Scan for the cell matching the given text and deliver its (x, y) coordinate at center. 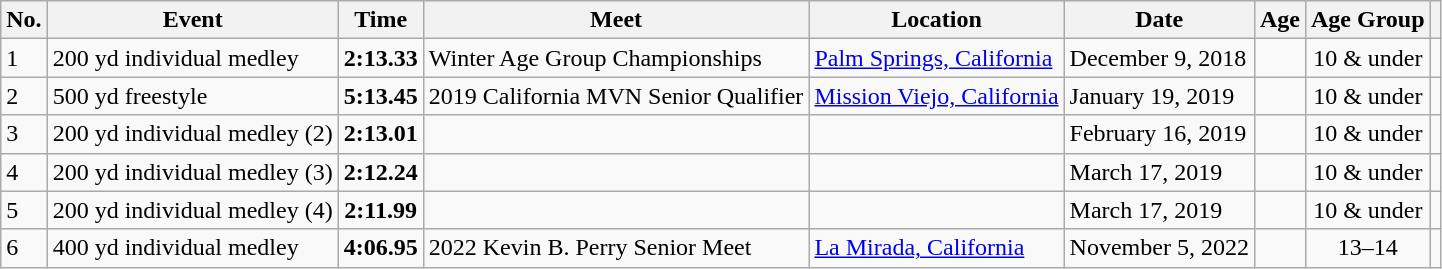
Palm Springs, California (936, 58)
4 (24, 172)
400 yd individual medley (192, 248)
200 yd individual medley (192, 58)
Location (936, 20)
Mission Viejo, California (936, 96)
200 yd individual medley (4) (192, 210)
Age (1280, 20)
6 (24, 248)
La Mirada, California (936, 248)
500 yd freestyle (192, 96)
November 5, 2022 (1159, 248)
Time (380, 20)
2019 California MVN Senior Qualifier (616, 96)
Age Group (1368, 20)
5:13.45 (380, 96)
13–14 (1368, 248)
January 19, 2019 (1159, 96)
Meet (616, 20)
Event (192, 20)
2:13.01 (380, 134)
No. (24, 20)
2022 Kevin B. Perry Senior Meet (616, 248)
1 (24, 58)
200 yd individual medley (2) (192, 134)
2:11.99 (380, 210)
Date (1159, 20)
Winter Age Group Championships (616, 58)
3 (24, 134)
February 16, 2019 (1159, 134)
4:06.95 (380, 248)
2:12.24 (380, 172)
2 (24, 96)
December 9, 2018 (1159, 58)
2:13.33 (380, 58)
200 yd individual medley (3) (192, 172)
5 (24, 210)
